Find where the given text appears and provide that cell's center as [x, y] coordinate. 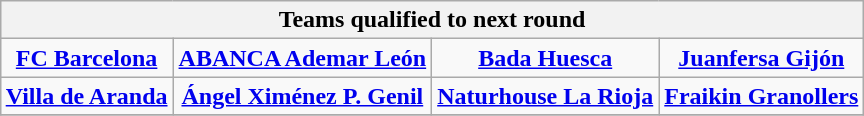
Teams qualified to next round [432, 20]
Ángel Ximénez P. Genil [302, 96]
Fraikin Granollers [762, 96]
ABANCA Ademar León [302, 58]
FC Barcelona [86, 58]
Villa de Aranda [86, 96]
Juanfersa Gijón [762, 58]
Bada Huesca [546, 58]
Naturhouse La Rioja [546, 96]
